For the text-containing cell, return its midpoint in (x, y) coordinate format. 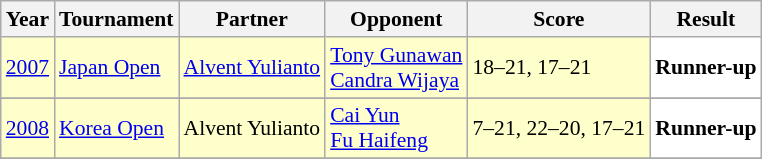
Tony Gunawan Candra Wijaya (396, 68)
2008 (28, 128)
Score (558, 19)
Japan Open (116, 68)
Tournament (116, 19)
2007 (28, 68)
Korea Open (116, 128)
7–21, 22–20, 17–21 (558, 128)
Partner (252, 19)
Opponent (396, 19)
Result (706, 19)
18–21, 17–21 (558, 68)
Cai Yun Fu Haifeng (396, 128)
Year (28, 19)
